Find where the given text appears and provide that cell's center as [x, y] coordinate. 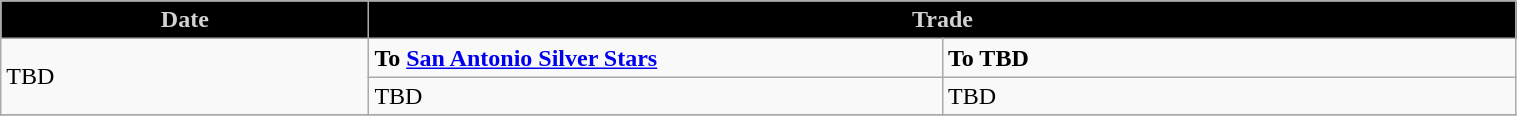
Date [185, 20]
To San Antonio Silver Stars [656, 58]
Trade [942, 20]
To TBD [1229, 58]
